Detect which cell encompasses the target text, then output its (x, y) center coordinate. 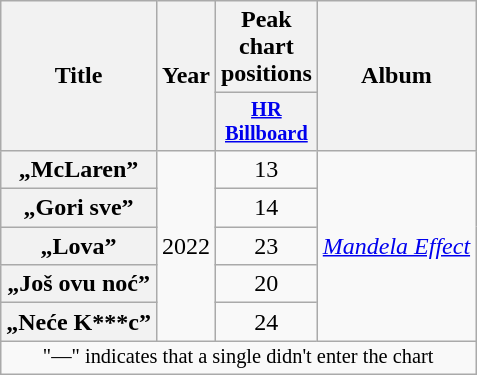
13 (266, 169)
20 (266, 284)
„Gori sve” (79, 208)
2022 (186, 245)
"—" indicates that a single didn't enter the chart (238, 358)
24 (266, 322)
Album (396, 76)
23 (266, 246)
14 (266, 208)
HR Billboard (266, 122)
„Lova” (79, 246)
Peakchart positions (266, 47)
„Još ovu noć” (79, 284)
Title (79, 76)
„McLaren” (79, 169)
„Neće K***c” (79, 322)
Year (186, 76)
Mandela Effect (396, 245)
